Detect which cell encompasses the target text, then output its (X, Y) center coordinate. 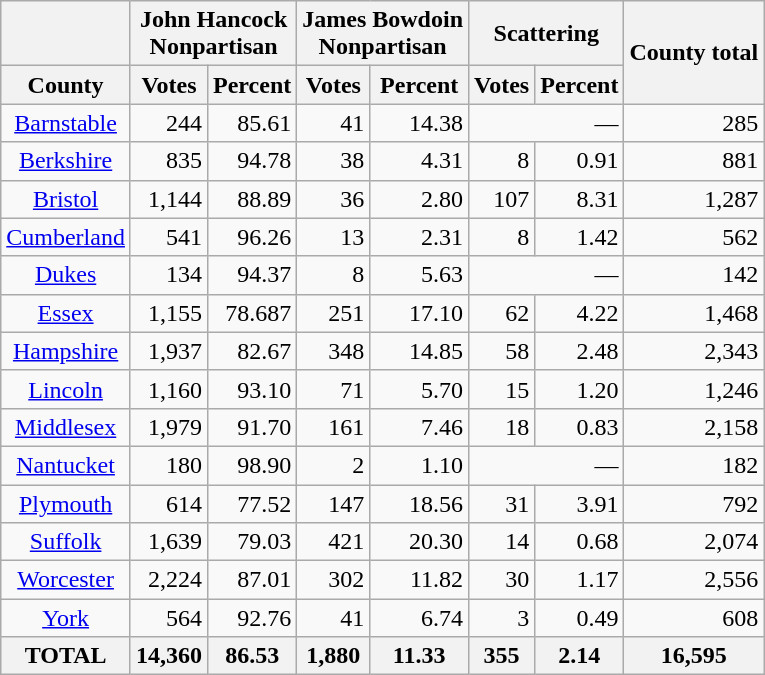
York (66, 618)
94.37 (252, 275)
16,595 (694, 656)
Worcester (66, 580)
Plymouth (66, 503)
30 (502, 580)
79.03 (252, 542)
3.91 (580, 503)
17.10 (420, 313)
5.63 (420, 275)
1,639 (168, 542)
608 (694, 618)
4.22 (580, 313)
564 (168, 618)
77.52 (252, 503)
County total (694, 52)
Middlesex (66, 427)
94.78 (252, 161)
James BowdoinNonpartisan (383, 34)
Scattering (546, 34)
Dukes (66, 275)
31 (502, 503)
147 (334, 503)
792 (694, 503)
Hampshire (66, 351)
0.49 (580, 618)
562 (694, 237)
1,155 (168, 313)
421 (334, 542)
0.91 (580, 161)
85.61 (252, 123)
96.26 (252, 237)
Lincoln (66, 389)
82.67 (252, 351)
11.33 (420, 656)
20.30 (420, 542)
251 (334, 313)
13 (334, 237)
18 (502, 427)
142 (694, 275)
38 (334, 161)
134 (168, 275)
8.31 (580, 199)
1,287 (694, 199)
Nantucket (66, 465)
County (66, 85)
1,160 (168, 389)
7.46 (420, 427)
3 (502, 618)
TOTAL (66, 656)
348 (334, 351)
2 (334, 465)
2.14 (580, 656)
355 (502, 656)
180 (168, 465)
91.70 (252, 427)
1,246 (694, 389)
14.38 (420, 123)
Cumberland (66, 237)
78.687 (252, 313)
71 (334, 389)
Berkshire (66, 161)
881 (694, 161)
88.89 (252, 199)
1.42 (580, 237)
2,556 (694, 580)
0.68 (580, 542)
14.85 (420, 351)
58 (502, 351)
86.53 (252, 656)
Bristol (66, 199)
1.17 (580, 580)
107 (502, 199)
1.10 (420, 465)
Suffolk (66, 542)
1,937 (168, 351)
244 (168, 123)
14,360 (168, 656)
182 (694, 465)
2,224 (168, 580)
1,979 (168, 427)
4.31 (420, 161)
835 (168, 161)
John HancockNonpartisan (213, 34)
302 (334, 580)
2.31 (420, 237)
92.76 (252, 618)
5.70 (420, 389)
62 (502, 313)
2.80 (420, 199)
1.20 (580, 389)
1,144 (168, 199)
11.82 (420, 580)
2,074 (694, 542)
2.48 (580, 351)
2,158 (694, 427)
87.01 (252, 580)
98.90 (252, 465)
6.74 (420, 618)
93.10 (252, 389)
1,880 (334, 656)
18.56 (420, 503)
541 (168, 237)
161 (334, 427)
15 (502, 389)
614 (168, 503)
1,468 (694, 313)
285 (694, 123)
Barnstable (66, 123)
14 (502, 542)
2,343 (694, 351)
36 (334, 199)
Essex (66, 313)
0.83 (580, 427)
